From the cell containing the given text, extract its center point as [x, y] coordinate. 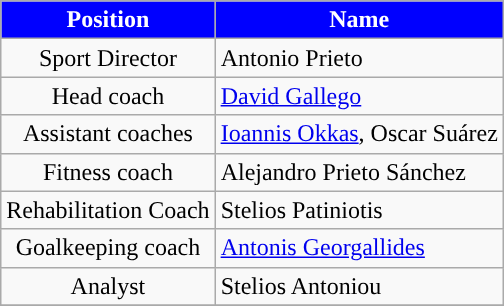
Sport Director [108, 58]
Name [359, 20]
Analyst [108, 286]
Goalkeeping coach [108, 248]
Stelios Antoniou [359, 286]
Ioannis Okkas, Oscar Suárez [359, 134]
Stelios Patiniotis [359, 210]
Position [108, 20]
Alejandro Prieto Sánchez [359, 172]
Head coach [108, 96]
Antonis Georgallides [359, 248]
Antonio Prieto [359, 58]
David Gallego [359, 96]
Rehabilitation Coach [108, 210]
Fitness coach [108, 172]
Assistant coaches [108, 134]
